Extract the [X, Y] coordinate from the center of the cell holding the provided text.  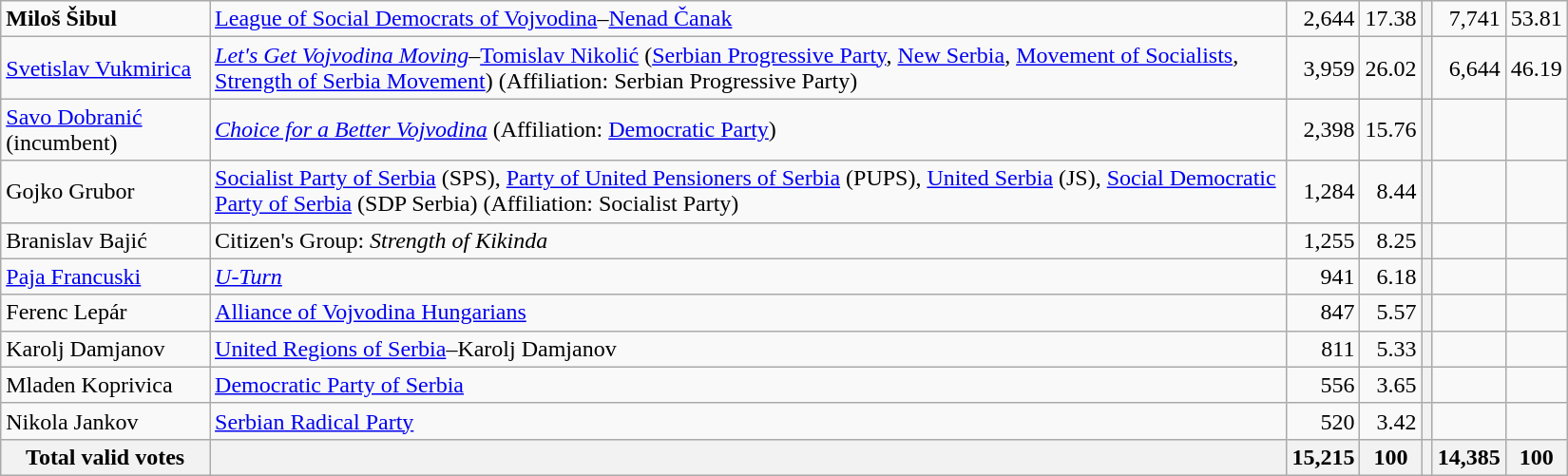
Branislav Bajić [105, 240]
United Regions of Serbia–Karolj Damjanov [749, 349]
17.38 [1391, 19]
2,644 [1323, 19]
Svetislav Vukmirica [105, 68]
14,385 [1469, 457]
556 [1323, 385]
3,959 [1323, 68]
53.81 [1536, 19]
Savo Dobranić (incumbent) [105, 129]
Mladen Koprivica [105, 385]
U-Turn [749, 276]
15.76 [1391, 129]
26.02 [1391, 68]
941 [1323, 276]
3.42 [1391, 421]
Gojko Grubor [105, 192]
6,644 [1469, 68]
League of Social Democrats of Vojvodina–Nenad Čanak [749, 19]
6.18 [1391, 276]
1,255 [1323, 240]
2,398 [1323, 129]
5.33 [1391, 349]
Citizen's Group: Strength of Kikinda [749, 240]
5.57 [1391, 313]
8.25 [1391, 240]
1,284 [1323, 192]
811 [1323, 349]
3.65 [1391, 385]
847 [1323, 313]
Serbian Radical Party [749, 421]
Choice for a Better Vojvodina (Affiliation: Democratic Party) [749, 129]
Ferenc Lepár [105, 313]
15,215 [1323, 457]
520 [1323, 421]
46.19 [1536, 68]
Miloš Šibul [105, 19]
8.44 [1391, 192]
Paja Francuski [105, 276]
Total valid votes [105, 457]
7,741 [1469, 19]
Karolj Damjanov [105, 349]
Alliance of Vojvodina Hungarians [749, 313]
Nikola Jankov [105, 421]
Democratic Party of Serbia [749, 385]
